From the cell containing the given text, extract its center point as [X, Y] coordinate. 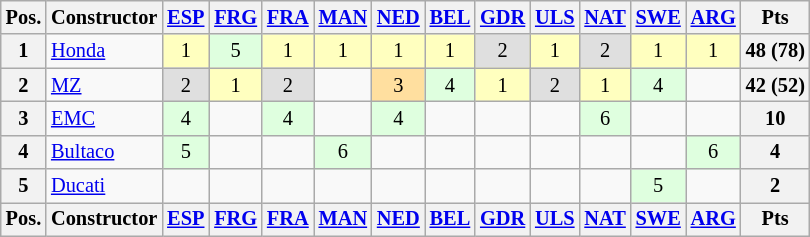
MZ [104, 85]
Ducati [104, 186]
Honda [104, 51]
EMC [104, 118]
42 (52) [776, 85]
Bultaco [104, 152]
48 (78) [776, 51]
10 [776, 118]
